Locate the cell with the specified text and output its [x, y] center coordinate. 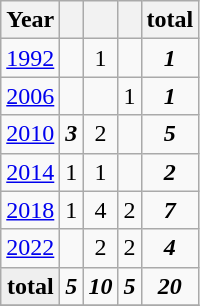
20 [170, 286]
2014 [30, 172]
2010 [30, 134]
2022 [30, 248]
Year [30, 20]
3 [72, 134]
2018 [30, 210]
1992 [30, 58]
10 [100, 286]
2006 [30, 96]
7 [170, 210]
